From the cell containing the given text, extract its center point as (X, Y) coordinate. 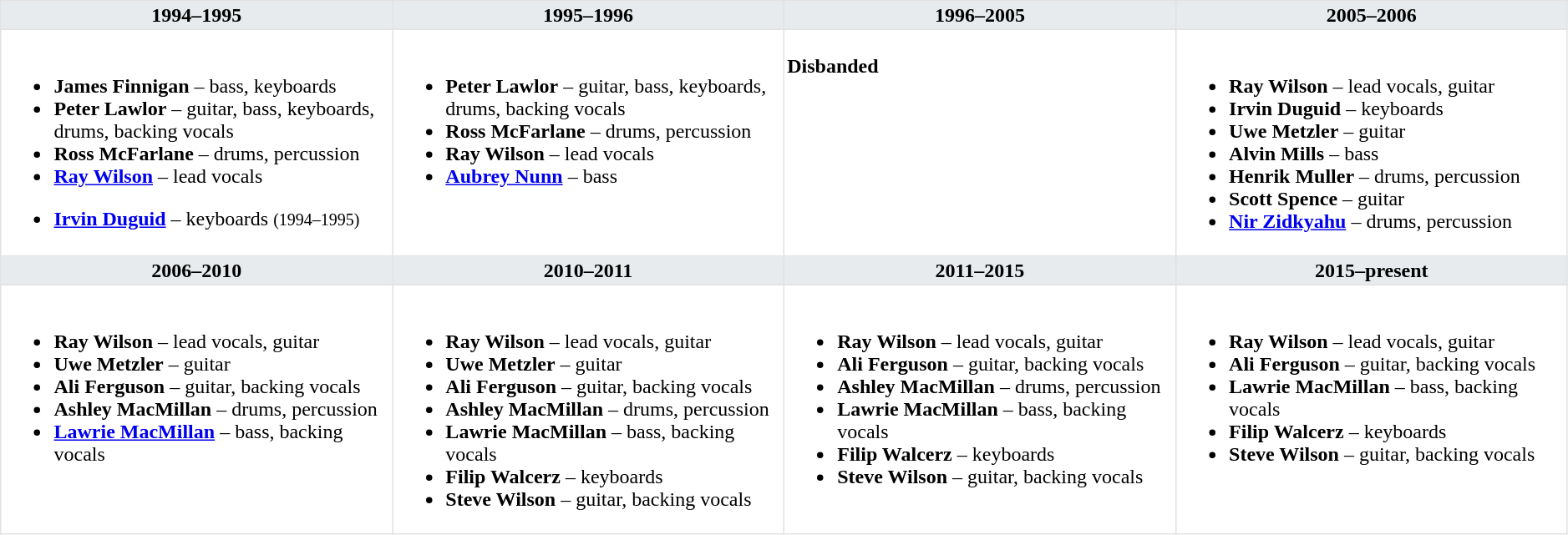
2010–2011 (588, 270)
2005–2006 (1372, 15)
Peter Lawlor – guitar, bass, keyboards, drums, backing vocalsRoss McFarlane – drums, percussionRay Wilson – lead vocalsAubrey Nunn – bass (588, 143)
1994–1995 (197, 15)
1996–2005 (979, 15)
Disbanded (979, 143)
2011–2015 (979, 270)
2006–2010 (197, 270)
1995–1996 (588, 15)
2015–present (1372, 270)
